Pinpoint the cell where the given text exists, returning its (X, Y) midpoint coordinate. 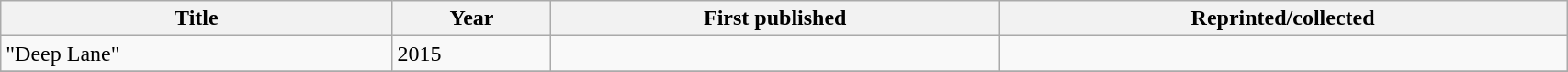
2015 (472, 54)
"Deep Lane" (197, 54)
Title (197, 18)
Reprinted/collected (1283, 18)
First published (775, 18)
Year (472, 18)
